Capture the cell that displays the provided text and extract its (X, Y) central coordinate. 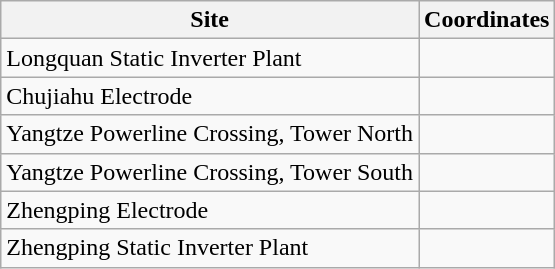
Chujiahu Electrode (210, 96)
Zhengping Static Inverter Plant (210, 248)
Yangtze Powerline Crossing, Tower South (210, 172)
Coordinates (487, 20)
Zhengping Electrode (210, 210)
Site (210, 20)
Yangtze Powerline Crossing, Tower North (210, 134)
Longquan Static Inverter Plant (210, 58)
